Return (x, y) of the center of cell containing provided text 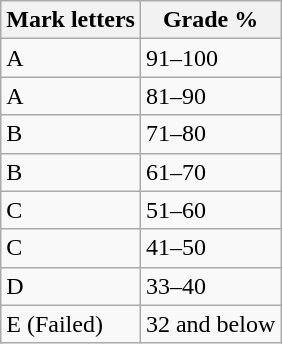
91–100 (210, 58)
71–80 (210, 134)
51–60 (210, 210)
81–90 (210, 96)
32 and below (210, 324)
33–40 (210, 286)
Grade % (210, 20)
Mark letters (71, 20)
D (71, 286)
E (Failed) (71, 324)
41–50 (210, 248)
61–70 (210, 172)
